Identify which cell holds the provided text, then report its [X, Y] central coordinate. 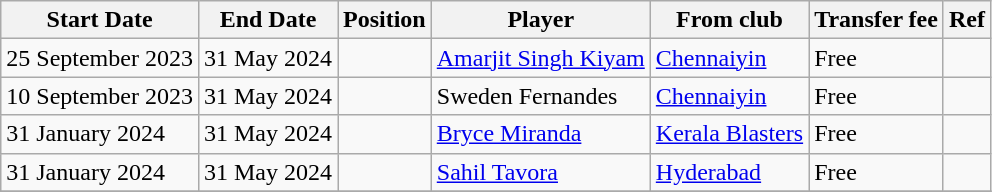
From club [729, 20]
Amarjit Singh Kiyam [540, 58]
10 September 2023 [100, 96]
Sweden Fernandes [540, 96]
Ref [966, 20]
Player [540, 20]
Start Date [100, 20]
Position [385, 20]
Kerala Blasters [729, 134]
25 September 2023 [100, 58]
Bryce Miranda [540, 134]
End Date [268, 20]
Sahil Tavora [540, 172]
Transfer fee [876, 20]
Hyderabad [729, 172]
